Scan for the cell matching the given text and deliver its (x, y) coordinate at center. 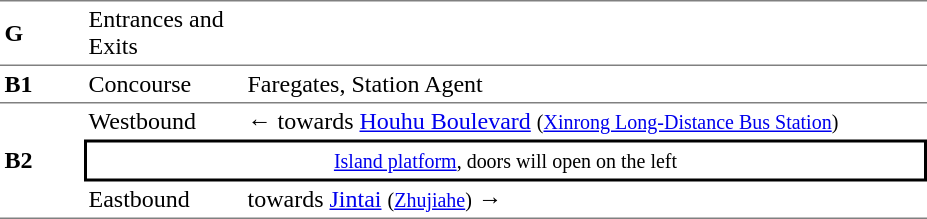
Faregates, Station Agent (585, 83)
G (42, 32)
Westbound (164, 121)
Entrances and Exits (164, 32)
Island platform, doors will open on the left (506, 161)
B1 (42, 83)
← towards Houhu Boulevard (Xinrong Long-Distance Bus Station) (585, 121)
B2 (42, 160)
Concourse (164, 83)
